Return [x, y] of the center of cell containing provided text 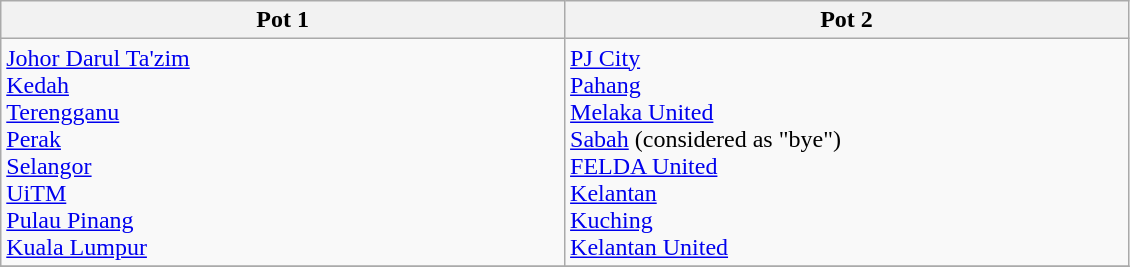
Johor Darul Ta'zimKedahTerengganuPerakSelangorUiTMPulau PinangKuala Lumpur [283, 152]
PJ CityPahangMelaka UnitedSabah (considered as "bye")FELDA UnitedKelantanKuchingKelantan United [847, 152]
Pot 1 [283, 20]
Pot 2 [847, 20]
